Detect which cell encompasses the target text, then output its (X, Y) center coordinate. 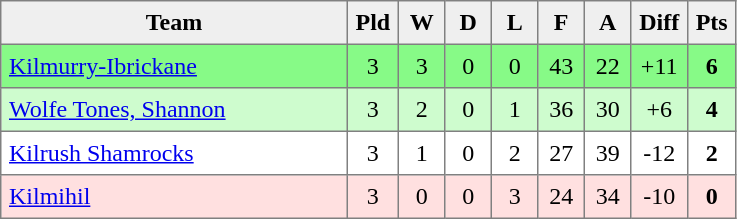
Kilrush Shamrocks (174, 153)
39 (607, 153)
L (514, 23)
Kilmihil (174, 197)
Kilmurry-Ibrickane (174, 66)
D (468, 23)
24 (561, 197)
+6 (659, 110)
43 (561, 66)
F (561, 23)
22 (607, 66)
Pts (711, 23)
Wolfe Tones, Shannon (174, 110)
A (607, 23)
W (421, 23)
-10 (659, 197)
36 (561, 110)
30 (607, 110)
Team (174, 23)
-12 (659, 153)
Pld (372, 23)
Diff (659, 23)
+11 (659, 66)
4 (711, 110)
6 (711, 66)
27 (561, 153)
34 (607, 197)
